Return the [X, Y] coordinate for the center point of the cell that contains the specified text.  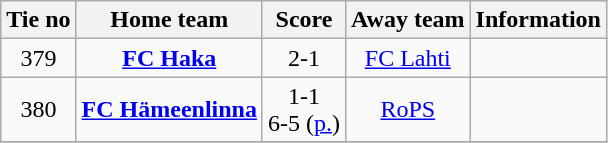
379 [38, 58]
Score [304, 20]
2-1 [304, 58]
1-1 6-5 (p.) [304, 110]
Information [538, 20]
FC Haka [169, 58]
FC Lahti [408, 58]
RoPS [408, 110]
Tie no [38, 20]
Home team [169, 20]
FC Hämeenlinna [169, 110]
380 [38, 110]
Away team [408, 20]
